Capture the cell that displays the provided text and extract its [X, Y] central coordinate. 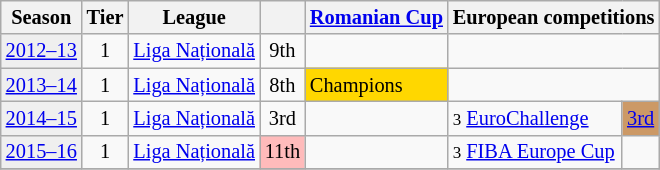
2012–13 [42, 51]
Season [42, 17]
11th [282, 152]
European competitions [554, 17]
2013–14 [42, 85]
Champions [376, 85]
3 FIBA Europe Cup [535, 152]
Romanian Cup [376, 17]
2015–16 [42, 152]
8th [282, 85]
9th [282, 51]
3 EuroChallenge [535, 118]
League [194, 17]
2014–15 [42, 118]
Tier [106, 17]
